Output the [x, y] coordinate of the center of the cell containing the given text.  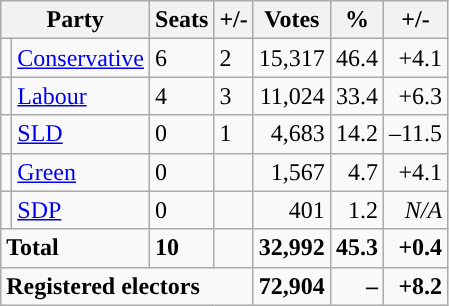
1.2 [356, 210]
6 [182, 58]
– [356, 286]
–11.5 [415, 134]
33.4 [356, 96]
1,567 [292, 172]
4 [182, 96]
+6.3 [415, 96]
Votes [292, 20]
4,683 [292, 134]
Seats [182, 20]
Labour [81, 96]
% [356, 20]
15,317 [292, 58]
Green [81, 172]
32,992 [292, 248]
2 [234, 58]
4.7 [356, 172]
10 [182, 248]
72,904 [292, 286]
SLD [81, 134]
3 [234, 96]
SDP [81, 210]
11,024 [292, 96]
14.2 [356, 134]
Conservative [81, 58]
1 [234, 134]
45.3 [356, 248]
401 [292, 210]
Party [76, 20]
46.4 [356, 58]
+0.4 [415, 248]
Total [76, 248]
+8.2 [415, 286]
N/A [415, 210]
Registered electors [128, 286]
